Determine the [x, y] coordinate at the center of the cell enclosing the given text.  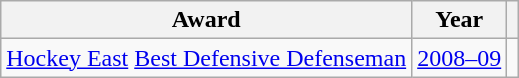
Hockey East Best Defensive Defenseman [206, 58]
Year [460, 20]
Award [206, 20]
2008–09 [460, 58]
